Return the [x, y] coordinate for the center point of the cell that contains the specified text.  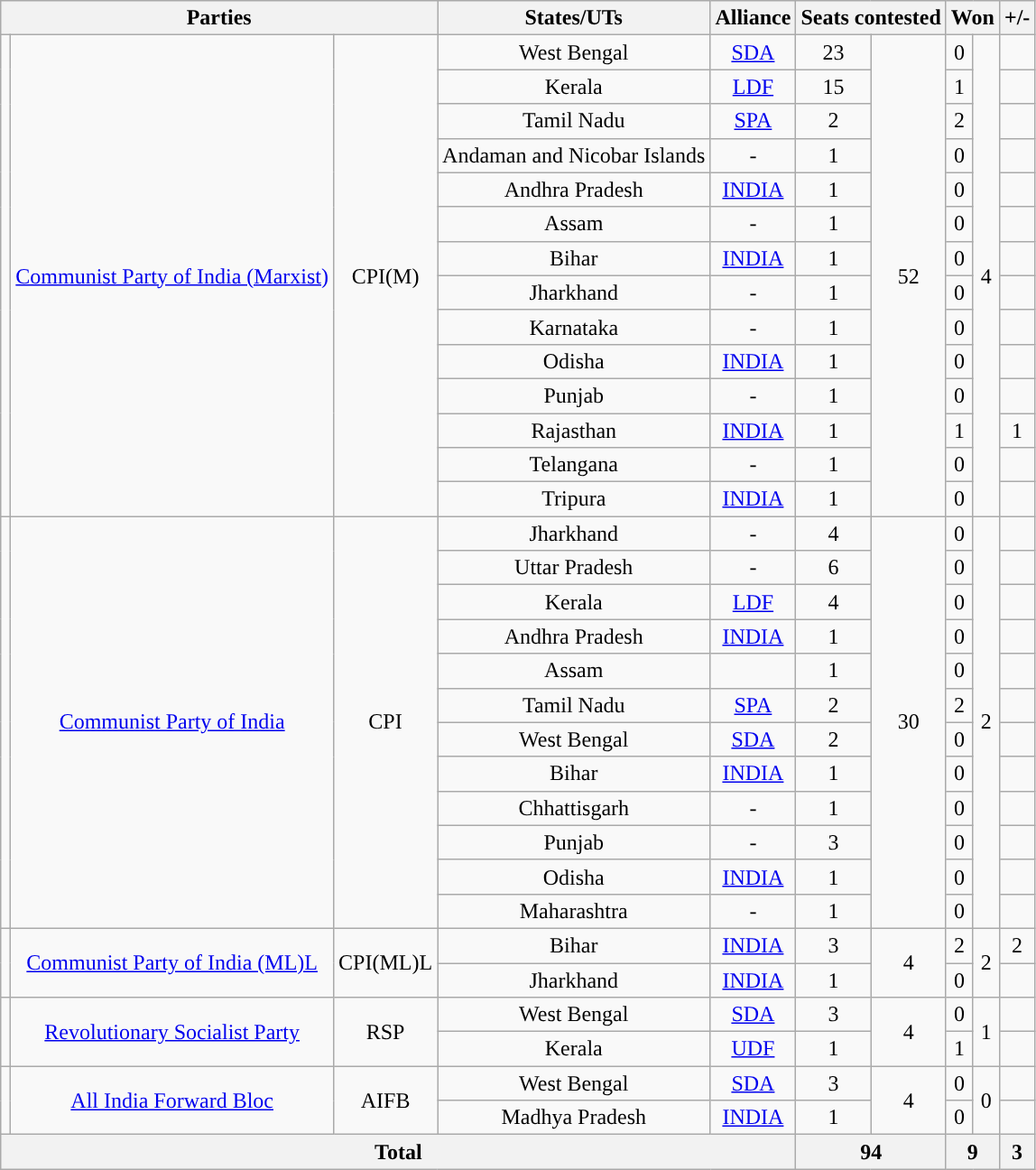
Won [973, 18]
CPI [386, 722]
23 [834, 52]
Tripura [574, 499]
Total [399, 1152]
Maharashtra [574, 911]
52 [908, 276]
Communist Party of India (ML)L [172, 962]
Madhya Pradesh [574, 1118]
Revolutionary Socialist Party [172, 1032]
Seats contested [871, 18]
States/UTs [574, 18]
Uttar Pradesh [574, 568]
CPI(M) [386, 276]
All India Forward Bloc [172, 1100]
+/- [1016, 18]
Telangana [574, 465]
30 [908, 722]
UDF [753, 1049]
94 [871, 1152]
Andaman and Nicobar Islands [574, 155]
15 [834, 87]
RSP [386, 1032]
6 [834, 568]
Alliance [753, 18]
Rajasthan [574, 431]
Parties [219, 18]
Communist Party of India [172, 722]
Chhattisgarh [574, 808]
9 [973, 1152]
AIFB [386, 1100]
Communist Party of India (Marxist) [172, 276]
CPI(ML)L [386, 962]
Karnataka [574, 327]
